Find where the given text appears and provide that cell's center as [x, y] coordinate. 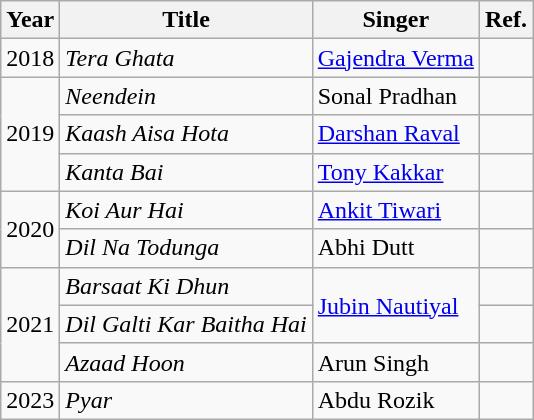
Azaad Hoon [186, 362]
Jubin Nautiyal [396, 305]
Sonal Pradhan [396, 96]
2021 [30, 324]
Neendein [186, 96]
Abhi Dutt [396, 248]
Singer [396, 20]
2023 [30, 400]
2019 [30, 134]
Kanta Bai [186, 172]
Dil Galti Kar Baitha Hai [186, 324]
Gajendra Verma [396, 58]
Year [30, 20]
Dil Na Todunga [186, 248]
2018 [30, 58]
Kaash Aisa Hota [186, 134]
Arun Singh [396, 362]
2020 [30, 229]
Tera Ghata [186, 58]
Barsaat Ki Dhun [186, 286]
Ankit Tiwari [396, 210]
Darshan Raval [396, 134]
Abdu Rozik [396, 400]
Ref. [506, 20]
Tony Kakkar [396, 172]
Pyar [186, 400]
Koi Aur Hai [186, 210]
Title [186, 20]
